Determine the (x, y) coordinate at the center of the cell enclosing the given text.  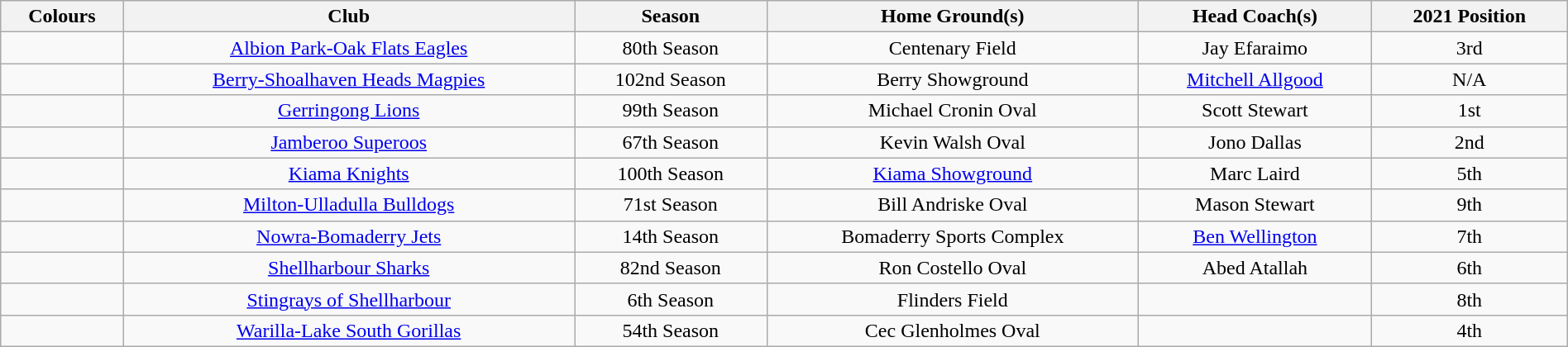
Ben Wellington (1255, 236)
3rd (1469, 48)
6th Season (670, 299)
Nowra-Bomaderry Jets (349, 236)
Jono Dallas (1255, 142)
Michael Cronin Oval (953, 111)
Scott Stewart (1255, 111)
Kiama Knights (349, 173)
2021 Position (1469, 17)
Jamberoo Superoos (349, 142)
Berry-Shoalhaven Heads Magpies (349, 79)
Ron Costello Oval (953, 268)
Gerringong Lions (349, 111)
Home Ground(s) (953, 17)
N/A (1469, 79)
Cec Glenholmes Oval (953, 330)
Albion Park-Oak Flats Eagles (349, 48)
5th (1469, 173)
Bomaderry Sports Complex (953, 236)
Abed Atallah (1255, 268)
Jay Efaraimo (1255, 48)
Season (670, 17)
54th Season (670, 330)
102nd Season (670, 79)
Shellharbour Sharks (349, 268)
1st (1469, 111)
82nd Season (670, 268)
7th (1469, 236)
71st Season (670, 205)
Colours (62, 17)
8th (1469, 299)
4th (1469, 330)
Mitchell Allgood (1255, 79)
Club (349, 17)
Warilla-Lake South Gorillas (349, 330)
Centenary Field (953, 48)
Berry Showground (953, 79)
67th Season (670, 142)
80th Season (670, 48)
Milton-Ulladulla Bulldogs (349, 205)
Head Coach(s) (1255, 17)
Stingrays of Shellharbour (349, 299)
99th Season (670, 111)
6th (1469, 268)
Marc Laird (1255, 173)
Flinders Field (953, 299)
Kevin Walsh Oval (953, 142)
9th (1469, 205)
Kiama Showground (953, 173)
Bill Andriske Oval (953, 205)
14th Season (670, 236)
2nd (1469, 142)
100th Season (670, 173)
Mason Stewart (1255, 205)
